Identify which cell holds the provided text, then report its (X, Y) central coordinate. 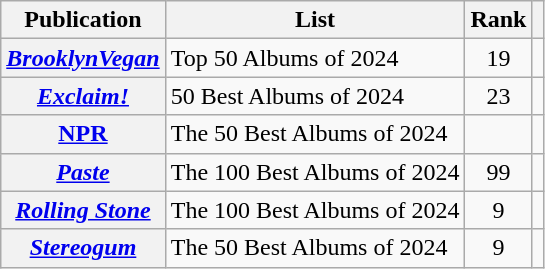
Stereogum (83, 248)
BrooklynVegan (83, 58)
Paste (83, 172)
23 (498, 96)
Rank (498, 20)
Rolling Stone (83, 210)
List (315, 20)
19 (498, 58)
50 Best Albums of 2024 (315, 96)
99 (498, 172)
Exclaim! (83, 96)
Publication (83, 20)
NPR (83, 134)
Top 50 Albums of 2024 (315, 58)
